Return the (x, y) coordinate for the center point of the cell that contains the specified text.  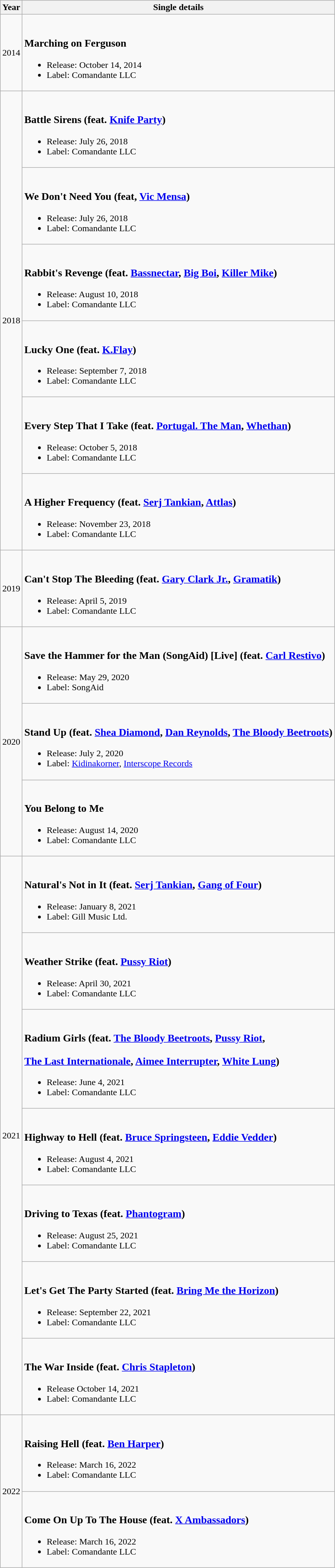
Driving to Texas (feat. Phantogram)Release: August 25, 2021Label: Comandante LLC (178, 1223)
Weather Strike (feat. Pussy Riot)Release: April 30, 2021Label: Comandante LLC (178, 971)
Battle Sirens (feat. Knife Party)Release: July 26, 2018Label: Comandante LLC (178, 129)
Lucky One (feat. K.Flay)Release: September 7, 2018Label: Comandante LLC (178, 359)
Come On Up To The House (feat. X Ambassadors)Release: March 16, 2022Label: Comandante LLC (178, 1530)
Can't Stop The Bleeding (feat. Gary Clark Jr., Gramatik)Release: April 5, 2019Label: Comandante LLC (178, 588)
2022 (11, 1491)
A Higher Frequency (feat. Serj Tankian, Attlas)Release: November 23, 2018Label: Comandante LLC (178, 512)
Natural's Not in It (feat. Serj Tankian, Gang of Four)Release: January 8, 2021Label: Gill Music Ltd. (178, 894)
You Belong to MeRelease: August 14, 2020Label: Comandante LLC (178, 818)
Save the Hammer for the Man (SongAid) [Live] (feat. Carl Restivo)Release: May 29, 2020Label: SongAid (178, 665)
Stand Up (feat. Shea Diamond, Dan Reynolds, The Bloody Beetroots)Release: July 2, 2020Label: Kidinakorner, Interscope Records (178, 741)
2020 (11, 742)
Year (11, 7)
2018 (11, 321)
Single details (178, 7)
Marching on FergusonRelease: October 14, 2014Label: Comandante LLC (178, 53)
Raising Hell (feat. Ben Harper)Release: March 16, 2022Label: Comandante LLC (178, 1453)
The War Inside (feat. Chris Stapleton)Release October 14, 2021Label: Comandante LLC (178, 1377)
Every Step That I Take (feat. Portugal. The Man, Whethan)Release: October 5, 2018Label: Comandante LLC (178, 436)
Rabbit's Revenge (feat. Bassnectar, Big Boi, Killer Mike)Release: August 10, 2018Label: Comandante LLC (178, 282)
We Don't Need You (feat, Vic Mensa)Release: July 26, 2018Label: Comandante LLC (178, 206)
2021 (11, 1135)
2019 (11, 588)
Let's Get The Party Started (feat. Bring Me the Horizon)Release: September 22, 2021Label: Comandante LLC (178, 1300)
Highway to Hell (feat. Bruce Springsteen, Eddie Vedder)Release: August 4, 2021Label: Comandante LLC (178, 1147)
2014 (11, 53)
